Pinpoint the cell where the given text exists, returning its (X, Y) midpoint coordinate. 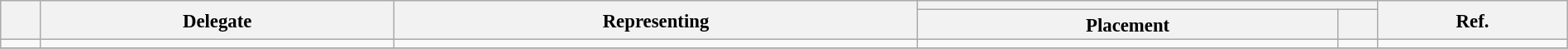
Representing (657, 20)
Placement (1128, 25)
Ref. (1472, 20)
Delegate (218, 20)
